Pinpoint the cell where the given text exists, returning its (x, y) midpoint coordinate. 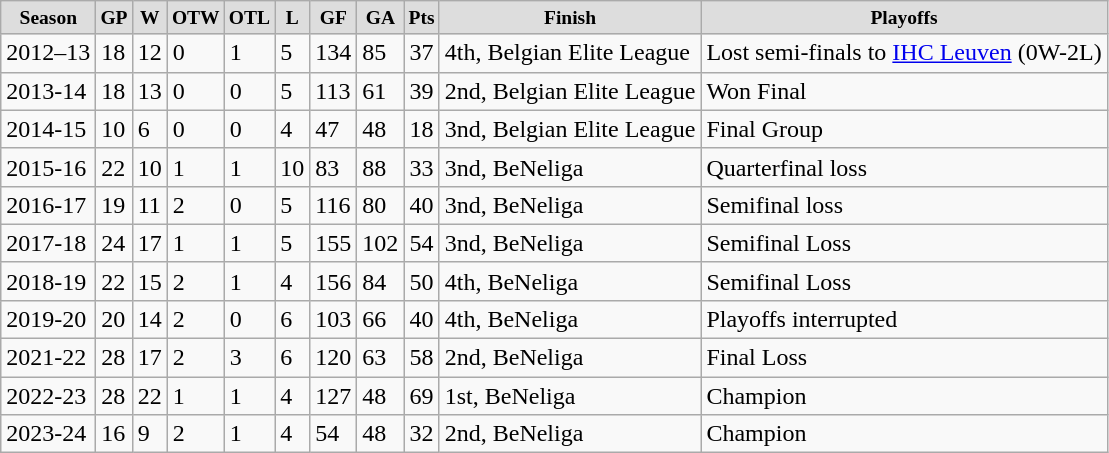
Playoffs (904, 18)
20 (114, 319)
Semifinal loss (904, 205)
OTW (196, 18)
15 (150, 281)
4th, Belgian Elite League (570, 53)
156 (334, 281)
12 (150, 53)
116 (334, 205)
33 (422, 167)
Won Final (904, 91)
32 (422, 434)
Pts (422, 18)
2016-17 (48, 205)
24 (114, 243)
Season (48, 18)
47 (334, 129)
Quarterfinal loss (904, 167)
102 (380, 243)
3nd, Belgian Elite League (570, 129)
155 (334, 243)
1st, BeNeliga (570, 396)
GA (380, 18)
2015-16 (48, 167)
19 (114, 205)
58 (422, 358)
80 (380, 205)
GP (114, 18)
GF (334, 18)
OTL (249, 18)
2nd, Belgian Elite League (570, 91)
120 (334, 358)
103 (334, 319)
Playoffs interrupted (904, 319)
Finish (570, 18)
2022-23 (48, 396)
2023-24 (48, 434)
2018-19 (48, 281)
2012–13 (48, 53)
3 (249, 358)
37 (422, 53)
L (292, 18)
66 (380, 319)
14 (150, 319)
2013-14 (48, 91)
39 (422, 91)
63 (380, 358)
Final Group (904, 129)
2021-22 (48, 358)
Final Loss (904, 358)
88 (380, 167)
9 (150, 434)
134 (334, 53)
W (150, 18)
69 (422, 396)
127 (334, 396)
Lost semi-finals to IHC Leuven (0W-2L) (904, 53)
2019-20 (48, 319)
85 (380, 53)
16 (114, 434)
83 (334, 167)
11 (150, 205)
113 (334, 91)
2014-15 (48, 129)
2017-18 (48, 243)
84 (380, 281)
50 (422, 281)
13 (150, 91)
61 (380, 91)
